Provide the (X, Y) coordinate of the cell's center where the given text is located.  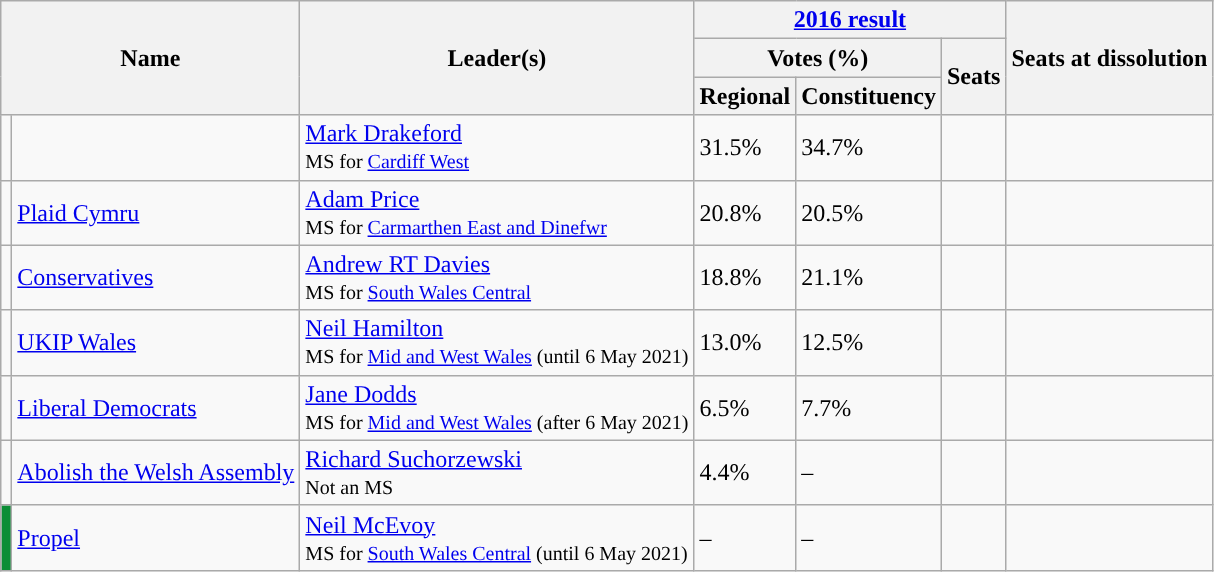
Adam Price MS for Carmarthen East and Dinefwr (497, 212)
20.5% (869, 212)
Neil McEvoy MS for South Wales Central (until 6 May 2021) (497, 538)
2016 result (850, 20)
Leader(s) (497, 58)
Propel (156, 538)
7.7% (869, 408)
31.5% (745, 148)
Votes (%) (818, 58)
12.5% (869, 342)
Seats (973, 77)
6.5% (745, 408)
Jane Dodds MS for Mid and West Wales (after 6 May 2021) (497, 408)
18.8% (745, 278)
Abolish the Welsh Assembly (156, 472)
Seats at dissolution (1110, 58)
Richard SuchorzewskiNot an MS (497, 472)
13.0% (745, 342)
Regional (745, 96)
UKIP Wales (156, 342)
Conservatives (156, 278)
Liberal Democrats (156, 408)
4.4% (745, 472)
Mark Drakeford MS for Cardiff West (497, 148)
21.1% (869, 278)
Neil HamiltonMS for Mid and West Wales (until 6 May 2021) (497, 342)
34.7% (869, 148)
Andrew RT Davies MS for South Wales Central (497, 278)
Name (150, 58)
Plaid Cymru (156, 212)
20.8% (745, 212)
Constituency (869, 96)
